Capture the cell that displays the provided text and extract its [X, Y] central coordinate. 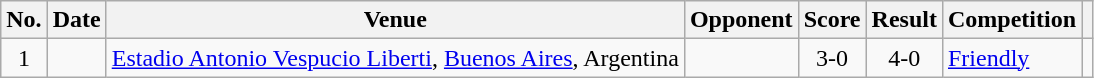
Score [832, 20]
Result [904, 20]
3-0 [832, 58]
Friendly [1012, 58]
No. [24, 20]
1 [24, 58]
4-0 [904, 58]
Estadio Antonio Vespucio Liberti, Buenos Aires, Argentina [395, 58]
Venue [395, 20]
Opponent [741, 20]
Competition [1012, 20]
Date [76, 20]
